Return (x, y) of the center of cell containing provided text 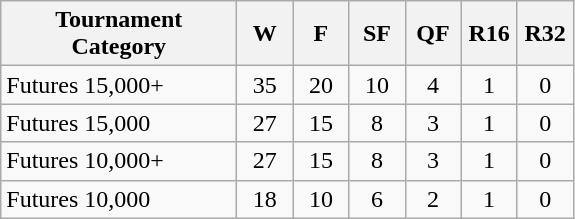
6 (377, 199)
Tournament Category (119, 34)
18 (265, 199)
4 (433, 85)
20 (321, 85)
Futures 10,000+ (119, 161)
Futures 15,000+ (119, 85)
Futures 10,000 (119, 199)
Futures 15,000 (119, 123)
R16 (489, 34)
QF (433, 34)
35 (265, 85)
R32 (545, 34)
2 (433, 199)
F (321, 34)
SF (377, 34)
W (265, 34)
